Provide the (X, Y) coordinate of the cell's center where the given text is located.  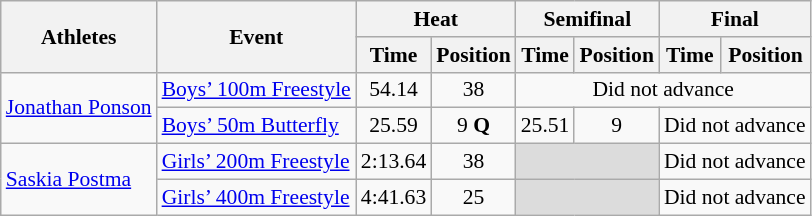
9 Q (473, 126)
2:13.64 (394, 162)
54.14 (394, 90)
25.59 (394, 126)
Boys’ 50m Butterfly (256, 126)
Semifinal (588, 19)
Girls’ 400m Freestyle (256, 197)
Heat (436, 19)
Jonathan Ponson (79, 108)
9 (616, 126)
Saskia Postma (79, 180)
Girls’ 200m Freestyle (256, 162)
Athletes (79, 36)
Event (256, 36)
25 (473, 197)
Final (735, 19)
Boys’ 100m Freestyle (256, 90)
4:41.63 (394, 197)
25.51 (546, 126)
